Return the (X, Y) coordinate for the center point of the cell that contains the specified text.  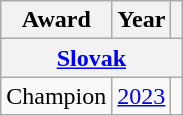
Year (142, 20)
Slovak (92, 58)
2023 (142, 96)
Champion (56, 96)
Award (56, 20)
